For the text-containing cell, return its midpoint in [X, Y] coordinate format. 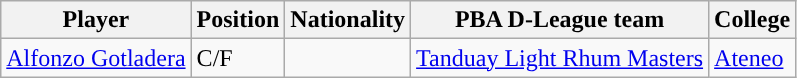
C/F [238, 58]
Player [96, 20]
PBA D-League team [560, 20]
Nationality [348, 20]
Tanduay Light Rhum Masters [560, 58]
College [752, 20]
Ateneo [752, 58]
Alfonzo Gotladera [96, 58]
Position [238, 20]
